Detect which cell encompasses the target text, then output its (x, y) center coordinate. 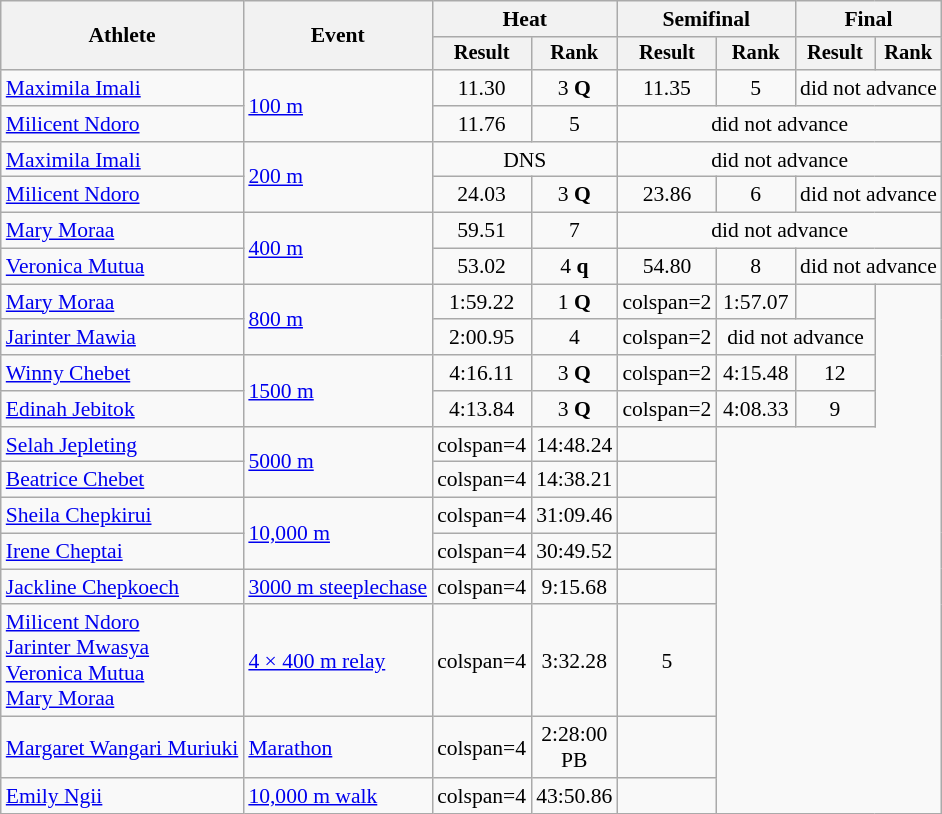
53.02 (482, 267)
Athlete (122, 36)
23.86 (666, 195)
8 (756, 267)
DNS (524, 160)
31:09.46 (574, 516)
1:57.07 (756, 302)
Selah Jepleting (122, 445)
4:13.84 (482, 409)
Edinah Jebitok (122, 409)
Final (868, 19)
1 Q (574, 302)
1500 m (338, 390)
Beatrice Chebet (122, 480)
Event (338, 36)
400 m (338, 248)
9:15.68 (574, 587)
4:16.11 (482, 373)
10,000 m walk (338, 796)
200 m (338, 178)
Jackline Chepkoech (122, 587)
14:48.24 (574, 445)
Emily Ngii (122, 796)
Irene Cheptai (122, 552)
43:50.86 (574, 796)
9 (835, 409)
Heat (524, 19)
800 m (338, 320)
Margaret Wangari Muriuki (122, 748)
14:38.21 (574, 480)
Marathon (338, 748)
100 m (338, 106)
10,000 m (338, 534)
4:08.33 (756, 409)
Veronica Mutua (122, 267)
1:59.22 (482, 302)
5000 m (338, 462)
4 q (574, 267)
2:00.95 (482, 338)
12 (835, 373)
Sheila Chepkirui (122, 516)
59.51 (482, 231)
Winny Chebet (122, 373)
30:49.52 (574, 552)
4 × 400 m relay (338, 661)
2:28:00PB (574, 748)
Milicent NdoroJarinter MwasyaVeronica MutuaMary Moraa (122, 661)
Semifinal (706, 19)
4:15.48 (756, 373)
11.35 (666, 88)
24.03 (482, 195)
54.80 (666, 267)
11.76 (482, 124)
7 (574, 231)
11.30 (482, 88)
Jarinter Mawia (122, 338)
3000 m steeplechase (338, 587)
6 (756, 195)
4 (574, 338)
3:32.28 (574, 661)
